Detect which cell encompasses the target text, then output its [X, Y] center coordinate. 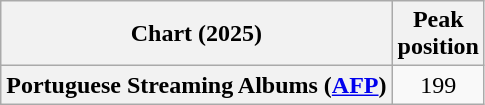
Portuguese Streaming Albums (AFP) [196, 85]
Peakposition [438, 34]
Chart (2025) [196, 34]
199 [438, 85]
